Scan for the cell matching the given text and deliver its (X, Y) coordinate at center. 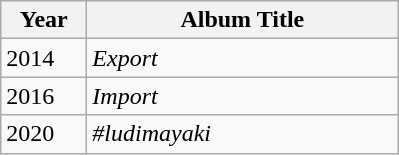
#ludimayaki (242, 134)
Export (242, 58)
2016 (44, 96)
Import (242, 96)
Year (44, 20)
2014 (44, 58)
Album Title (242, 20)
2020 (44, 134)
